Detect which cell encompasses the target text, then output its (X, Y) center coordinate. 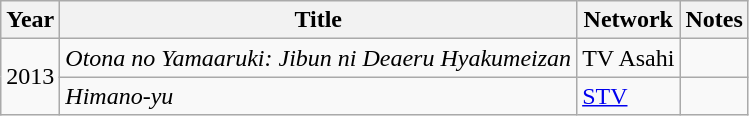
STV (628, 96)
Otona no Yamaaruki: Jibun ni Deaeru Hyakumeizan (318, 58)
2013 (30, 77)
Network (628, 20)
Himano-yu (318, 96)
Year (30, 20)
Title (318, 20)
TV Asahi (628, 58)
Notes (714, 20)
